Locate the cell with the specified text and output its (x, y) center coordinate. 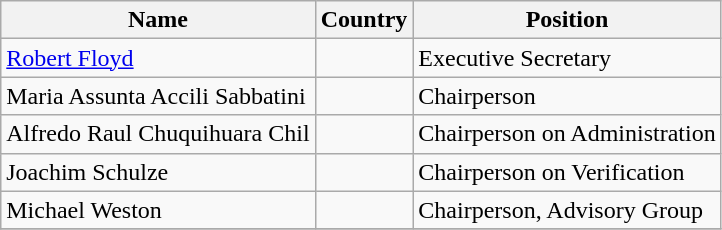
Joachim Schulze (158, 172)
Name (158, 20)
Chairperson on Administration (567, 134)
Chairperson on Verification (567, 172)
Robert Floyd (158, 58)
Position (567, 20)
Maria Assunta Accili Sabbatini (158, 96)
Michael Weston (158, 210)
Executive Secretary (567, 58)
Chairperson (567, 96)
Chairperson, Advisory Group (567, 210)
Alfredo Raul Chuquihuara Chil (158, 134)
Country (364, 20)
